Extract the [x, y] coordinate from the center of the cell holding the provided text.  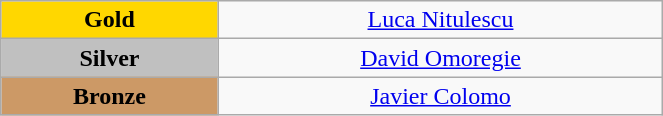
Silver [110, 58]
Luca Nitulescu [440, 20]
Bronze [110, 96]
David Omoregie [440, 58]
Javier Colomo [440, 96]
Gold [110, 20]
